From the cell containing the given text, extract its center point as (x, y) coordinate. 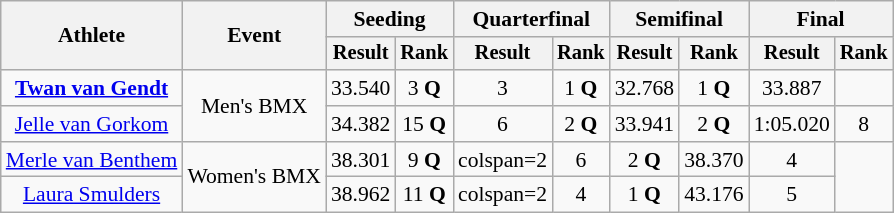
3 Q (424, 88)
15 Q (424, 124)
Laura Smulders (92, 195)
38.301 (360, 160)
Seeding (390, 19)
8 (864, 124)
Twan van Gendt (92, 88)
Merle van Benthem (92, 160)
38.962 (360, 195)
32.768 (644, 88)
43.176 (714, 195)
9 Q (424, 160)
33.540 (360, 88)
38.370 (714, 160)
33.887 (792, 88)
Quarterfinal (532, 19)
Jelle van Gorkom (92, 124)
3 (502, 88)
Women's BMX (254, 178)
5 (792, 195)
11 Q (424, 195)
Semifinal (680, 19)
Athlete (92, 36)
33.941 (644, 124)
34.382 (360, 124)
Men's BMX (254, 106)
Event (254, 36)
1:05.020 (792, 124)
Final (821, 19)
